Scan for the cell matching the given text and deliver its (X, Y) coordinate at center. 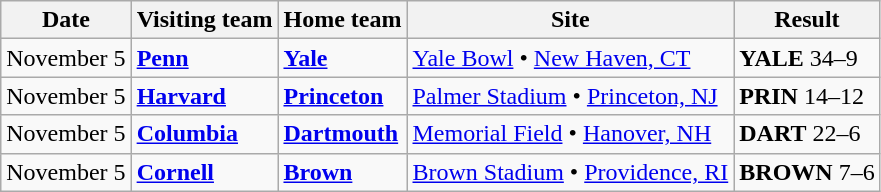
Date (66, 20)
Brown Stadium • Providence, RI (570, 172)
Memorial Field • Hanover, NH (570, 134)
Columbia (204, 134)
Palmer Stadium • Princeton, NJ (570, 96)
PRIN 14–12 (807, 96)
Cornell (204, 172)
BROWN 7–6 (807, 172)
Yale (342, 58)
Princeton (342, 96)
Harvard (204, 96)
DART 22–6 (807, 134)
YALE 34–9 (807, 58)
Visiting team (204, 20)
Brown (342, 172)
Result (807, 20)
Yale Bowl • New Haven, CT (570, 58)
Penn (204, 58)
Site (570, 20)
Dartmouth (342, 134)
Home team (342, 20)
